Capture the cell that displays the provided text and extract its (X, Y) central coordinate. 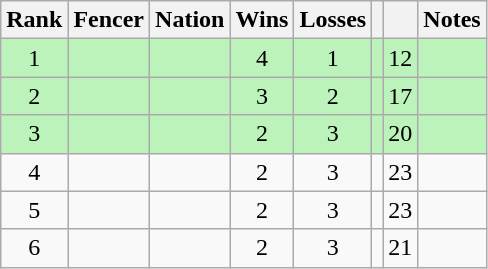
20 (400, 134)
Losses (333, 20)
Rank (34, 20)
12 (400, 58)
5 (34, 210)
6 (34, 248)
Fencer (109, 20)
21 (400, 248)
Nation (190, 20)
Wins (262, 20)
17 (400, 96)
Notes (452, 20)
